Capture the cell that displays the provided text and extract its [x, y] central coordinate. 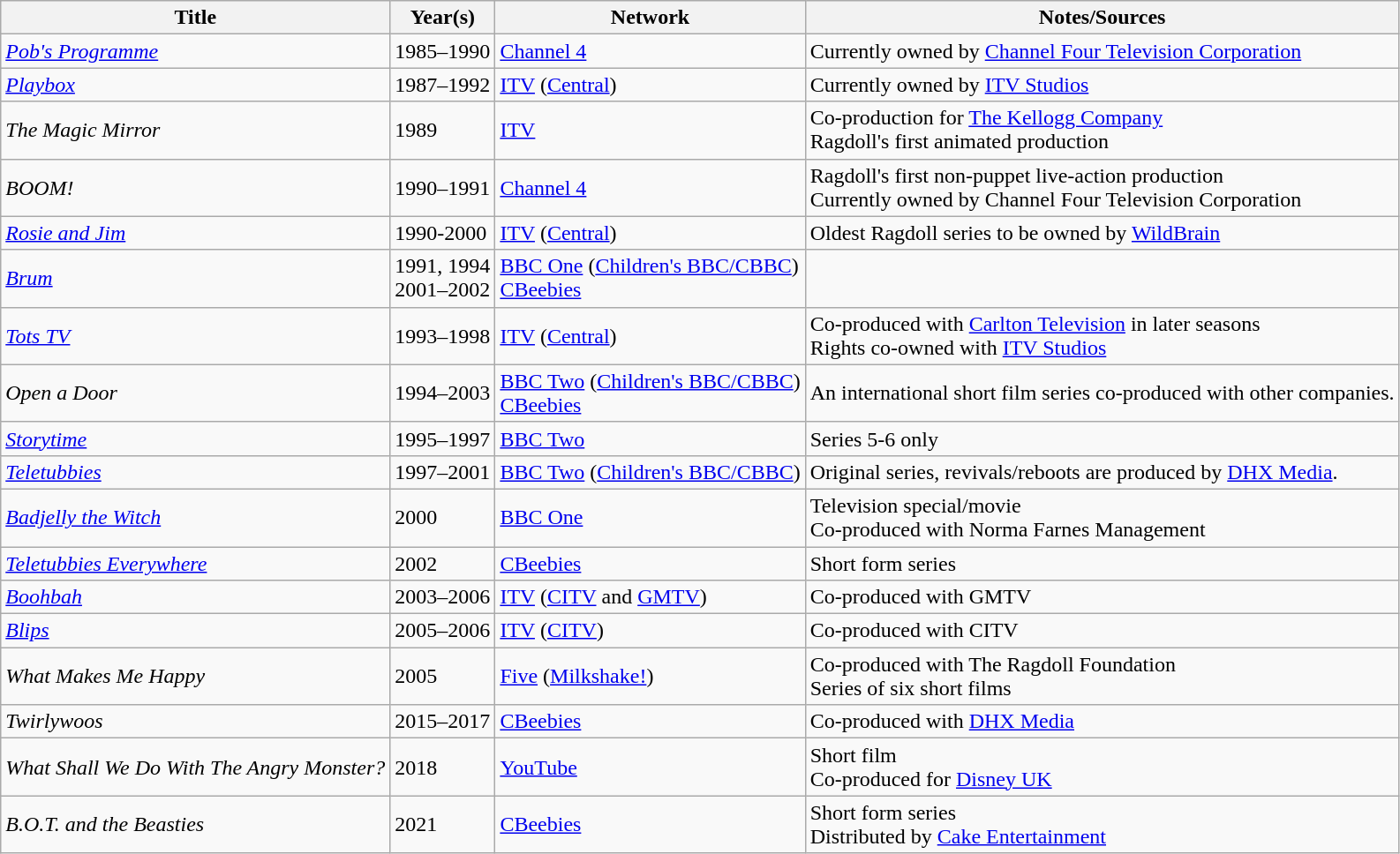
B.O.T. and the Beasties [196, 824]
1993–1998 [443, 335]
Short filmCo-produced for Disney UK [1102, 768]
Currently owned by ITV Studios [1102, 85]
Oldest Ragdoll series to be owned by WildBrain [1102, 233]
Television special/movieCo-produced with Norma Farnes Management [1102, 517]
Playbox [196, 85]
Pob's Programme [196, 51]
BOOM! [196, 187]
What Shall We Do With The Angry Monster? [196, 768]
Co-produced with The Ragdoll FoundationSeries of six short films [1102, 676]
2005 [443, 676]
Co-produced with Carlton Television in later seasonsRights co-owned with ITV Studios [1102, 335]
Currently owned by Channel Four Television Corporation [1102, 51]
What Makes Me Happy [196, 676]
BBC One (Children's BBC/CBBC)CBeebies [650, 279]
Five (Milkshake!) [650, 676]
Twirlywoos [196, 722]
Open a Door [196, 393]
Short form seriesDistributed by Cake Entertainment [1102, 824]
ITV (CITV and GMTV) [650, 597]
2000 [443, 517]
Boohbah [196, 597]
YouTube [650, 768]
Rosie and Jim [196, 233]
1994–2003 [443, 393]
Ragdoll's first non-puppet live-action productionCurrently owned by Channel Four Television Corporation [1102, 187]
BBC Two (Children's BBC/CBBC)CBeebies [650, 393]
Series 5-6 only [1102, 438]
2003–2006 [443, 597]
Network [650, 18]
Original series, revivals/reboots are produced by DHX Media. [1102, 472]
2005–2006 [443, 631]
Blips [196, 631]
Badjelly the Witch [196, 517]
Teletubbies Everywhere [196, 564]
ITV (CITV) [650, 631]
1990-2000 [443, 233]
Tots TV [196, 335]
1990–1991 [443, 187]
Brum [196, 279]
2015–2017 [443, 722]
2002 [443, 564]
1985–1990 [443, 51]
Year(s) [443, 18]
2018 [443, 768]
1991, 19942001–2002 [443, 279]
BBC One [650, 517]
An international short film series co-produced with other companies. [1102, 393]
Teletubbies [196, 472]
The Magic Mirror [196, 131]
Co-produced with GMTV [1102, 597]
BBC Two [650, 438]
BBC Two (Children's BBC/CBBC) [650, 472]
Notes/Sources [1102, 18]
1987–1992 [443, 85]
1997–2001 [443, 472]
Title [196, 18]
Storytime [196, 438]
Co-production for The Kellogg CompanyRagdoll's first animated production [1102, 131]
1995–1997 [443, 438]
Co-produced with DHX Media [1102, 722]
Short form series [1102, 564]
ITV [650, 131]
2021 [443, 824]
Co-produced with CITV [1102, 631]
1989 [443, 131]
